Extract the [x, y] coordinate from the center of the cell holding the provided text.  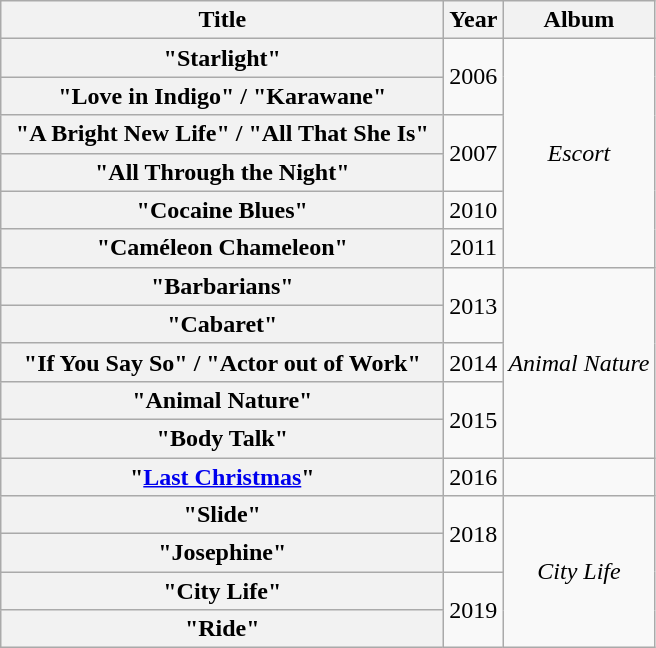
"A Bright New Life" / "All That She Is" [222, 134]
2016 [474, 477]
"Love in Indigo" / "Karawane" [222, 96]
"Last Christmas" [222, 477]
2006 [474, 77]
"Slide" [222, 515]
2019 [474, 610]
"Cocaine Blues" [222, 210]
Escort [579, 153]
2018 [474, 534]
"Animal Nature" [222, 400]
Album [579, 20]
2013 [474, 305]
"Josephine" [222, 553]
"If You Say So" / "Actor out of Work" [222, 362]
Animal Nature [579, 362]
"Cabaret" [222, 324]
Title [222, 20]
"Starlight" [222, 58]
2014 [474, 362]
Year [474, 20]
2010 [474, 210]
"Body Talk" [222, 438]
"All Through the Night" [222, 172]
"Caméleon Chameleon" [222, 248]
"Barbarians" [222, 286]
2007 [474, 153]
City Life [579, 572]
2011 [474, 248]
2015 [474, 419]
"Ride" [222, 629]
"City Life" [222, 591]
